For the text-containing cell, return its midpoint in (x, y) coordinate format. 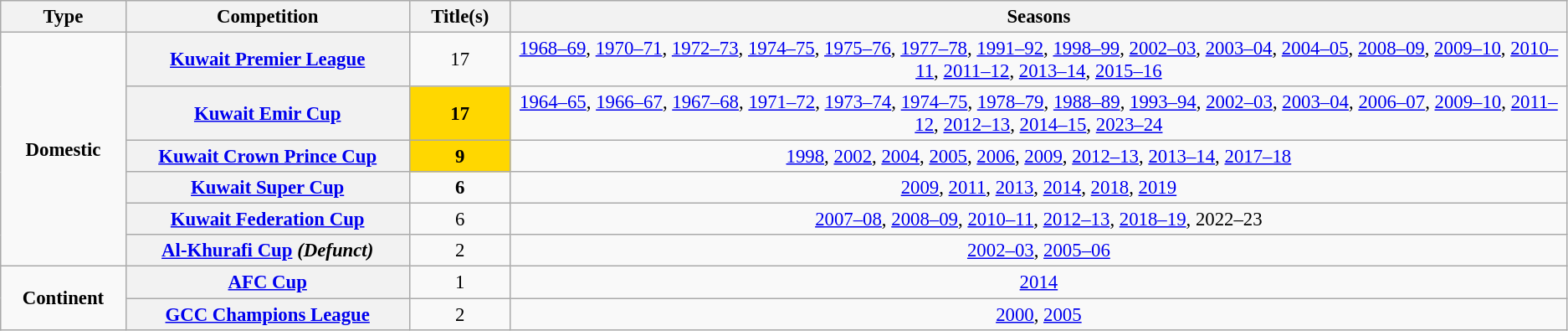
Kuwait Crown Prince Cup (268, 157)
2000, 2005 (1038, 314)
2009, 2011, 2013, 2014, 2018, 2019 (1038, 188)
Type (64, 17)
Kuwait Super Cup (268, 188)
2002–03, 2005–06 (1038, 251)
9 (460, 157)
Seasons (1038, 17)
Domestic (64, 150)
AFC Cup (268, 282)
Kuwait Federation Cup (268, 220)
Kuwait Premier League (268, 60)
GCC Champions League (268, 314)
2014 (1038, 282)
Al-Khurafi Cup (Defunct) (268, 251)
2007–08, 2008–09, 2010–11, 2012–13, 2018–19, 2022–23 (1038, 220)
1 (460, 282)
1998, 2002, 2004, 2005, 2006, 2009, 2012–13, 2013–14, 2017–18 (1038, 157)
Continent (64, 298)
Title(s) (460, 17)
Kuwait Emir Cup (268, 114)
Competition (268, 17)
